Return the (X, Y) coordinate for the center point of the cell that contains the specified text.  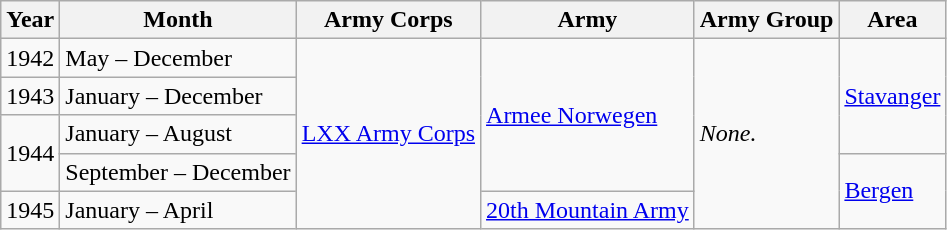
Month (178, 20)
Armee Norwegen (588, 115)
1943 (30, 96)
1945 (30, 210)
Bergen (892, 191)
None. (766, 134)
Army Group (766, 20)
1942 (30, 58)
Stavanger (892, 96)
Area (892, 20)
January – August (178, 134)
LXX Army Corps (388, 134)
20th Mountain Army (588, 210)
Army (588, 20)
January – December (178, 96)
Year (30, 20)
Army Corps (388, 20)
May – December (178, 58)
September – December (178, 172)
1944 (30, 153)
January – April (178, 210)
